Extract the [X, Y] coordinate from the center of the cell holding the provided text.  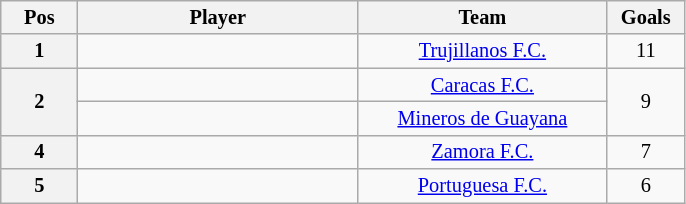
6 [646, 186]
Goals [646, 17]
11 [646, 51]
7 [646, 152]
9 [646, 102]
5 [40, 186]
Mineros de Guayana [483, 118]
Zamora F.C. [483, 152]
2 [40, 102]
Trujillanos F.C. [483, 51]
Portuguesa F.C. [483, 186]
1 [40, 51]
Pos [40, 17]
4 [40, 152]
Caracas F.C. [483, 85]
Team [483, 17]
Player [218, 17]
